Determine the [x, y] coordinate at the center of the cell enclosing the given text.  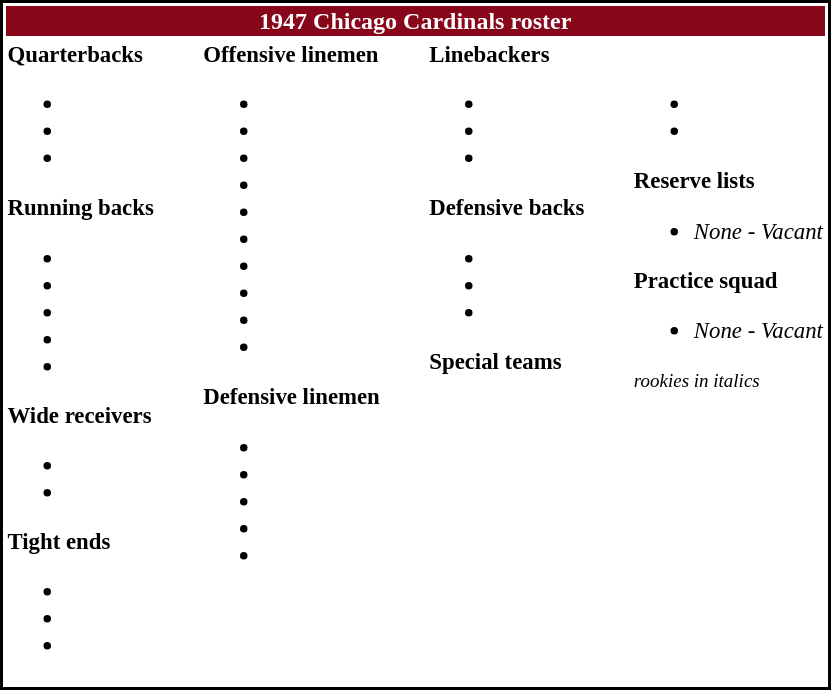
QuarterbacksRunning backsWide receiversTight ends [80, 361]
1947 Chicago Cardinals roster [415, 21]
LinebackersDefensive backsSpecial teams [507, 361]
Reserve listsNone - VacantPractice squadNone - Vacantrookies in italics [728, 361]
Offensive linemenDefensive linemen [292, 361]
